From the cell containing the given text, extract its center point as [X, Y] coordinate. 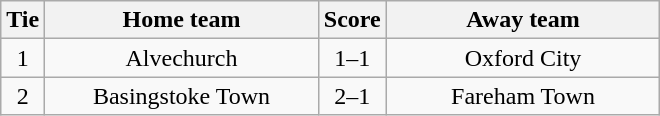
Score [352, 20]
2–1 [352, 96]
Fareham Town [523, 96]
Oxford City [523, 58]
2 [23, 96]
Basingstoke Town [182, 96]
Home team [182, 20]
Tie [23, 20]
1–1 [352, 58]
Alvechurch [182, 58]
Away team [523, 20]
1 [23, 58]
